Provide the [X, Y] coordinate of the cell's center where the given text is located.  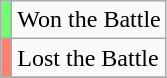
Won the Battle [89, 20]
Lost the Battle [89, 58]
